Pinpoint the cell where the given text exists, returning its [X, Y] midpoint coordinate. 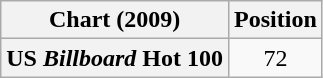
72 [276, 58]
Position [276, 20]
Chart (2009) [115, 20]
US Billboard Hot 100 [115, 58]
